Return the (X, Y) coordinate for the center point of the cell that contains the specified text.  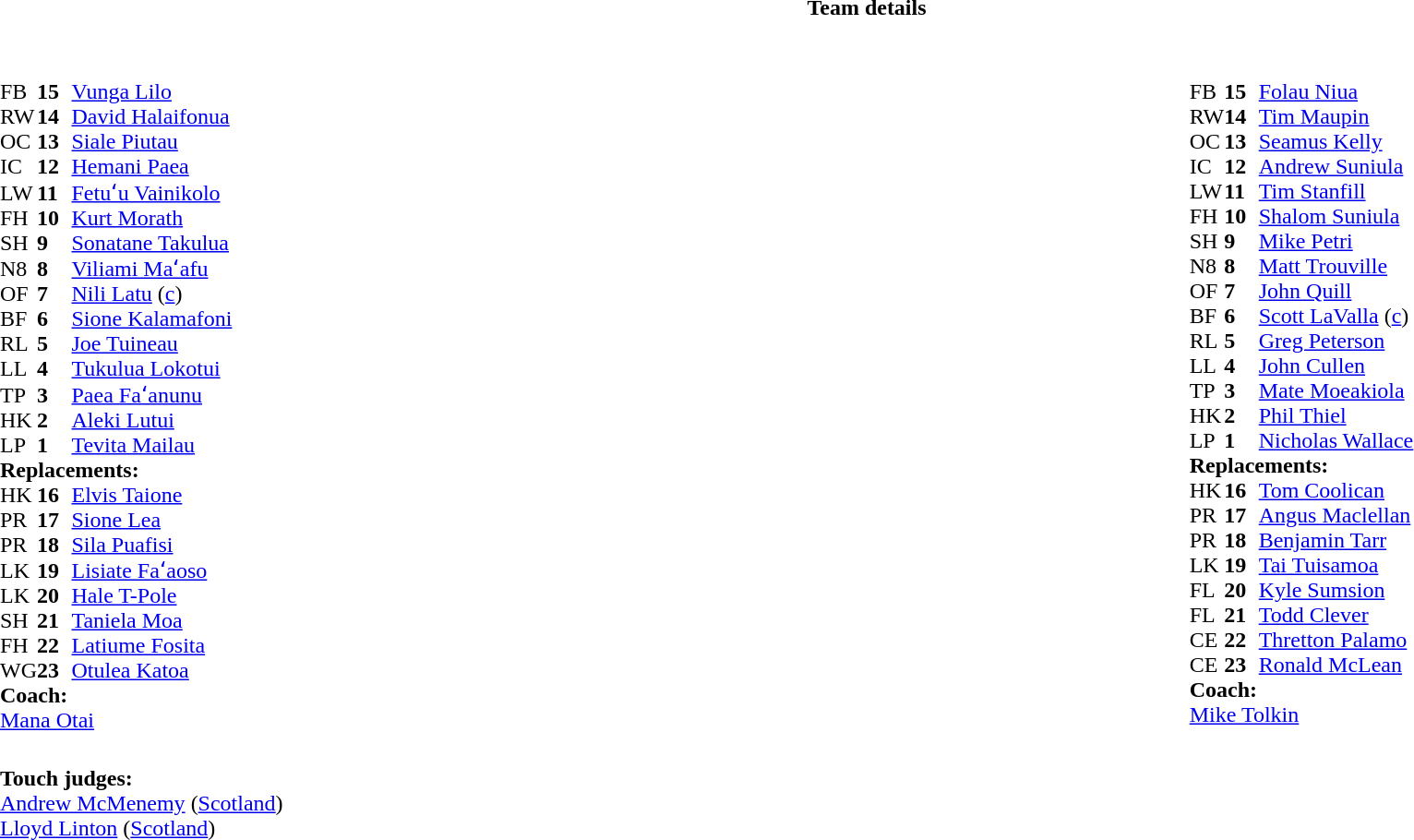
Tevita Mailau (151, 445)
Phil Thiel (1336, 415)
Nili Latu (c) (151, 294)
Ronald McLean (1336, 665)
Folau Niua (1336, 92)
WG (18, 670)
Benjamin Tarr (1336, 541)
Nicholas Wallace (1336, 441)
Tim Stanfill (1336, 192)
Taniela Moa (151, 620)
Latiume Fosita (151, 646)
Tukulua Lokotui (151, 369)
Hemani Paea (151, 166)
Viliami Maʻafu (151, 268)
Fetuʻu Vainikolo (151, 192)
Sonatane Takulua (151, 244)
Seamus Kelly (1336, 142)
Mana Otai (116, 720)
John Quill (1336, 292)
Sione Kalamafoni (151, 319)
Mike Petri (1336, 242)
Aleki Lutui (151, 421)
Todd Clever (1336, 615)
Thretton Palamo (1336, 641)
Sila Puafisi (151, 545)
Tom Coolican (1336, 491)
Siale Piutau (151, 142)
Greg Peterson (1336, 342)
Joe Tuineau (151, 343)
Tai Tuisamoa (1336, 565)
Shalom Suniula (1336, 216)
Scott LaValla (c) (1336, 316)
Otulea Katoa (151, 670)
Mate Moeakiola (1336, 391)
Hale T-Pole (151, 596)
John Cullen (1336, 366)
Elvis Taione (151, 495)
Paea Faʻanunu (151, 394)
Tim Maupin (1336, 116)
Vunga Lilo (151, 92)
Kurt Morath (151, 218)
David Halaifonua (151, 116)
Angus Maclellan (1336, 515)
Kyle Sumsion (1336, 591)
Andrew Suniula (1336, 166)
Lisiate Faʻaoso (151, 570)
Sione Lea (151, 521)
Mike Tolkin (1301, 714)
Matt Trouville (1336, 266)
